Extract the [x, y] coordinate from the center of the cell holding the provided text.  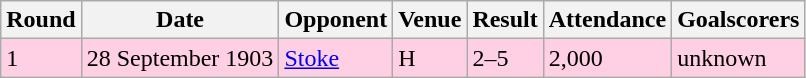
Stoke [336, 58]
Date [180, 20]
28 September 1903 [180, 58]
Round [41, 20]
Opponent [336, 20]
unknown [738, 58]
2,000 [607, 58]
Result [505, 20]
1 [41, 58]
Attendance [607, 20]
2–5 [505, 58]
Goalscorers [738, 20]
H [430, 58]
Venue [430, 20]
